Extract the [X, Y] coordinate from the center of the cell holding the provided text.  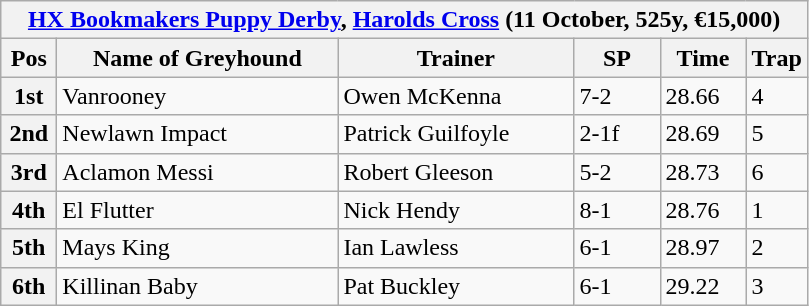
28.69 [703, 134]
Trainer [456, 58]
Pos [29, 58]
4th [29, 210]
5th [29, 248]
Time [703, 58]
Pat Buckley [456, 286]
3rd [29, 172]
1 [776, 210]
Nick Hendy [456, 210]
28.97 [703, 248]
2 [776, 248]
Mays King [198, 248]
Robert Gleeson [456, 172]
Patrick Guilfoyle [456, 134]
29.22 [703, 286]
Killinan Baby [198, 286]
Ian Lawless [456, 248]
6 [776, 172]
1st [29, 96]
4 [776, 96]
28.73 [703, 172]
Name of Greyhound [198, 58]
Vanrooney [198, 96]
Aclamon Messi [198, 172]
HX Bookmakers Puppy Derby, Harolds Cross (11 October, 525y, €15,000) [404, 20]
3 [776, 286]
2nd [29, 134]
5 [776, 134]
El Flutter [198, 210]
6th [29, 286]
5-2 [617, 172]
8-1 [617, 210]
7-2 [617, 96]
Owen McKenna [456, 96]
SP [617, 58]
28.76 [703, 210]
28.66 [703, 96]
2-1f [617, 134]
Newlawn Impact [198, 134]
Trap [776, 58]
